Capture the cell that displays the provided text and extract its (X, Y) central coordinate. 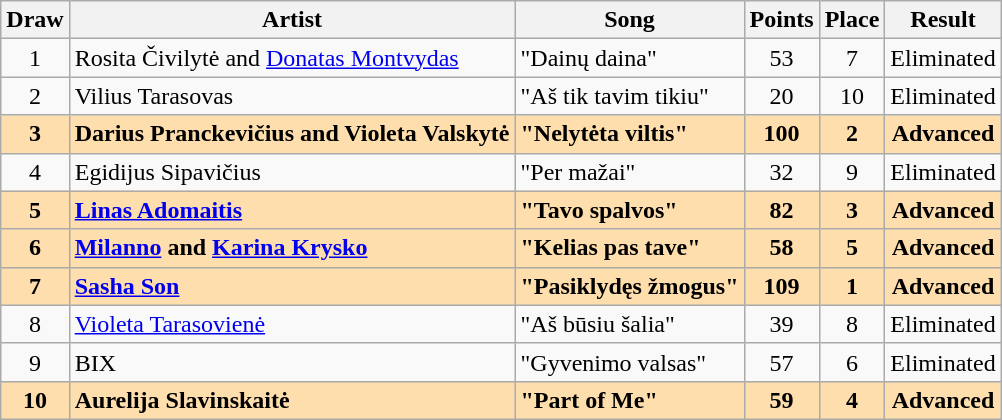
100 (782, 134)
"Aš būsiu šalia" (630, 324)
"Tavo spalvos" (630, 210)
Draw (35, 20)
59 (782, 400)
"Aš tik tavim tikiu" (630, 96)
"Gyvenimo valsas" (630, 362)
BIX (292, 362)
"Pasiklydęs žmogus" (630, 286)
82 (782, 210)
32 (782, 172)
Points (782, 20)
Egidijus Sipavičius (292, 172)
Result (943, 20)
109 (782, 286)
Milanno and Karina Krysko (292, 248)
53 (782, 58)
Linas Adomaitis (292, 210)
Place (852, 20)
58 (782, 248)
"Per mažai" (630, 172)
Vilius Tarasovas (292, 96)
Violeta Tarasovienė (292, 324)
"Dainų daina" (630, 58)
Aurelija Slavinskaitė (292, 400)
Sasha Son (292, 286)
Darius Pranckevičius and Violeta Valskytė (292, 134)
"Part of Me" (630, 400)
57 (782, 362)
Artist (292, 20)
"Kelias pas tave" (630, 248)
39 (782, 324)
Rosita Čivilytė and Donatas Montvydas (292, 58)
"Nelytėta viltis" (630, 134)
Song (630, 20)
20 (782, 96)
